For the text-containing cell, return its midpoint in (x, y) coordinate format. 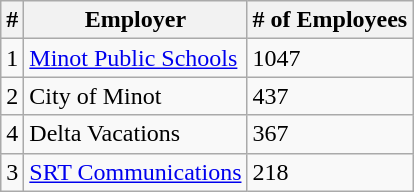
218 (330, 172)
367 (330, 134)
437 (330, 96)
# (12, 20)
City of Minot (136, 96)
Delta Vacations (136, 134)
# of Employees (330, 20)
SRT Communications (136, 172)
1 (12, 58)
3 (12, 172)
2 (12, 96)
Minot Public Schools (136, 58)
1047 (330, 58)
4 (12, 134)
Employer (136, 20)
